Locate the cell with the specified text and output its [x, y] center coordinate. 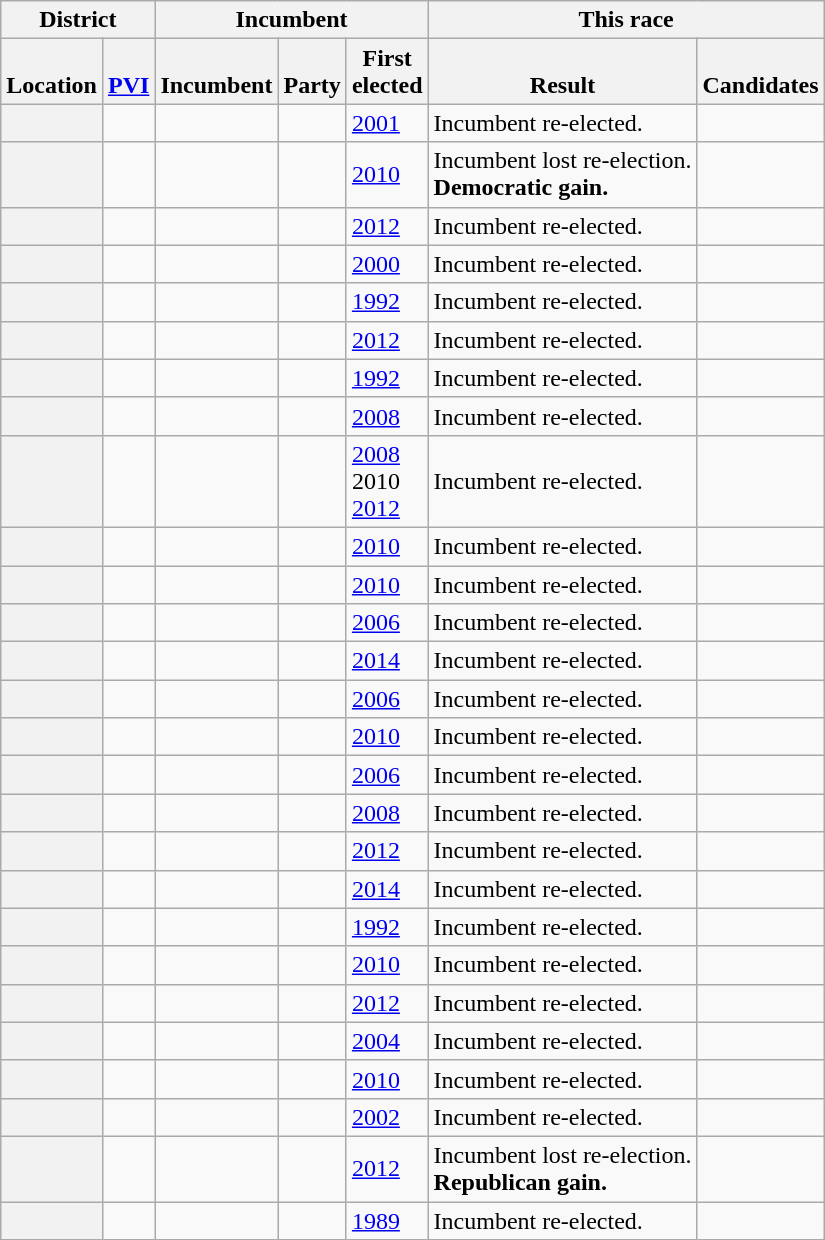
PVI [128, 72]
Firstelected [387, 72]
Incumbent lost re-election.Republican gain. [562, 1168]
2004 [387, 1041]
Incumbent lost re-election.Democratic gain. [562, 174]
2000 [387, 264]
20082010 2012 [387, 481]
This race [626, 20]
District [78, 20]
Location [52, 72]
2002 [387, 1117]
2001 [387, 123]
Candidates [760, 72]
Result [562, 72]
1989 [387, 1221]
Party [312, 72]
